Scan for the cell matching the given text and deliver its [x, y] coordinate at center. 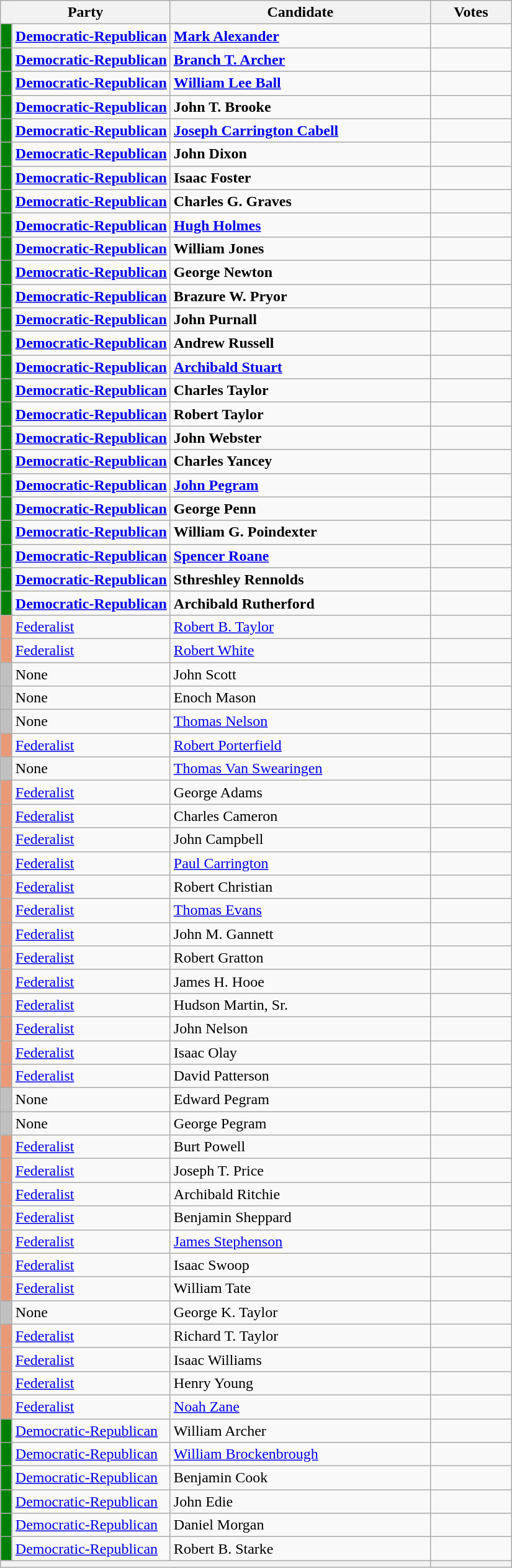
William Tate [300, 1289]
Hugh Holmes [300, 225]
William Brockenbrough [300, 1454]
Robert Christian [300, 887]
Enoch Mason [300, 698]
Archibald Stuart [300, 367]
Charles G. Graves [300, 201]
William Archer [300, 1430]
Mark Alexander [300, 36]
Burt Powell [300, 1147]
Charles Taylor [300, 391]
Isaac Foster [300, 178]
Isaac Olay [300, 1053]
Henry Young [300, 1383]
Edward Pegram [300, 1100]
Charles Yancey [300, 461]
Robert B. Starke [300, 1549]
Candidate [300, 12]
Thomas Nelson [300, 722]
Sthreshley Rennolds [300, 579]
Benjamin Sheppard [300, 1218]
George Adams [300, 792]
Daniel Morgan [300, 1525]
Noah Zane [300, 1407]
John Purnall [300, 320]
Branch T. Archer [300, 60]
Robert Porterfield [300, 745]
Richard T. Taylor [300, 1336]
George Penn [300, 509]
John Scott [300, 674]
Archibald Rutherford [300, 603]
George Newton [300, 272]
Isaac Williams [300, 1359]
John M. Gannett [300, 934]
Brazure W. Pryor [300, 296]
David Patterson [300, 1076]
Charles Cameron [300, 816]
Archibald Ritchie [300, 1194]
Isaac Swoop [300, 1265]
Thomas Van Swearingen [300, 769]
John Campbell [300, 840]
Benjamin Cook [300, 1478]
Hudson Martin, Sr. [300, 1005]
Spencer Roane [300, 556]
Robert White [300, 650]
John T. Brooke [300, 107]
John Nelson [300, 1028]
William G. Poindexter [300, 532]
Joseph Carrington Cabell [300, 130]
William Jones [300, 248]
Paul Carrington [300, 863]
Thomas Evans [300, 910]
John Dixon [300, 154]
John Pegram [300, 485]
Andrew Russell [300, 343]
Party [86, 12]
George K. Taylor [300, 1312]
John Edie [300, 1502]
William Lee Ball [300, 83]
Votes [470, 12]
Joseph T. Price [300, 1171]
Robert B. Taylor [300, 627]
John Webster [300, 438]
Robert Gratton [300, 958]
George Pegram [300, 1123]
James Stephenson [300, 1241]
James H. Hooe [300, 981]
Robert Taylor [300, 414]
